Search for the cell housing the specified text and yield its [x, y] center coordinate. 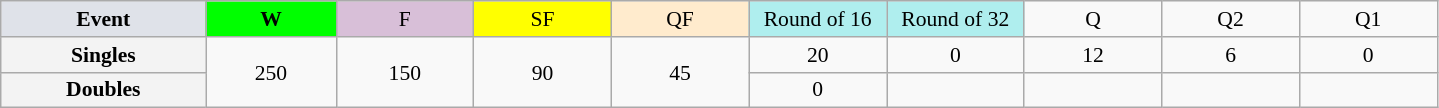
12 [1093, 55]
Q2 [1231, 19]
W [271, 19]
Q1 [1368, 19]
250 [271, 72]
Doubles [104, 90]
F [405, 19]
Event [104, 19]
45 [680, 72]
90 [543, 72]
20 [818, 55]
SF [543, 19]
6 [1231, 55]
Q [1093, 19]
QF [680, 19]
Singles [104, 55]
Round of 32 [955, 19]
Round of 16 [818, 19]
150 [405, 72]
